Search for the cell housing the specified text and yield its (x, y) center coordinate. 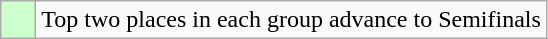
Top two places in each group advance to Semifinals (292, 20)
